Capture the cell that displays the provided text and extract its [X, Y] central coordinate. 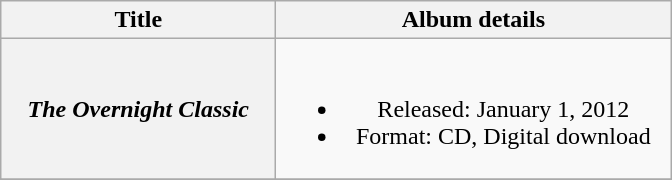
Title [138, 20]
Released: January 1, 2012Format: CD, Digital download [474, 109]
Album details [474, 20]
The Overnight Classic [138, 109]
